Extract the (x, y) coordinate from the center of the cell holding the provided text.  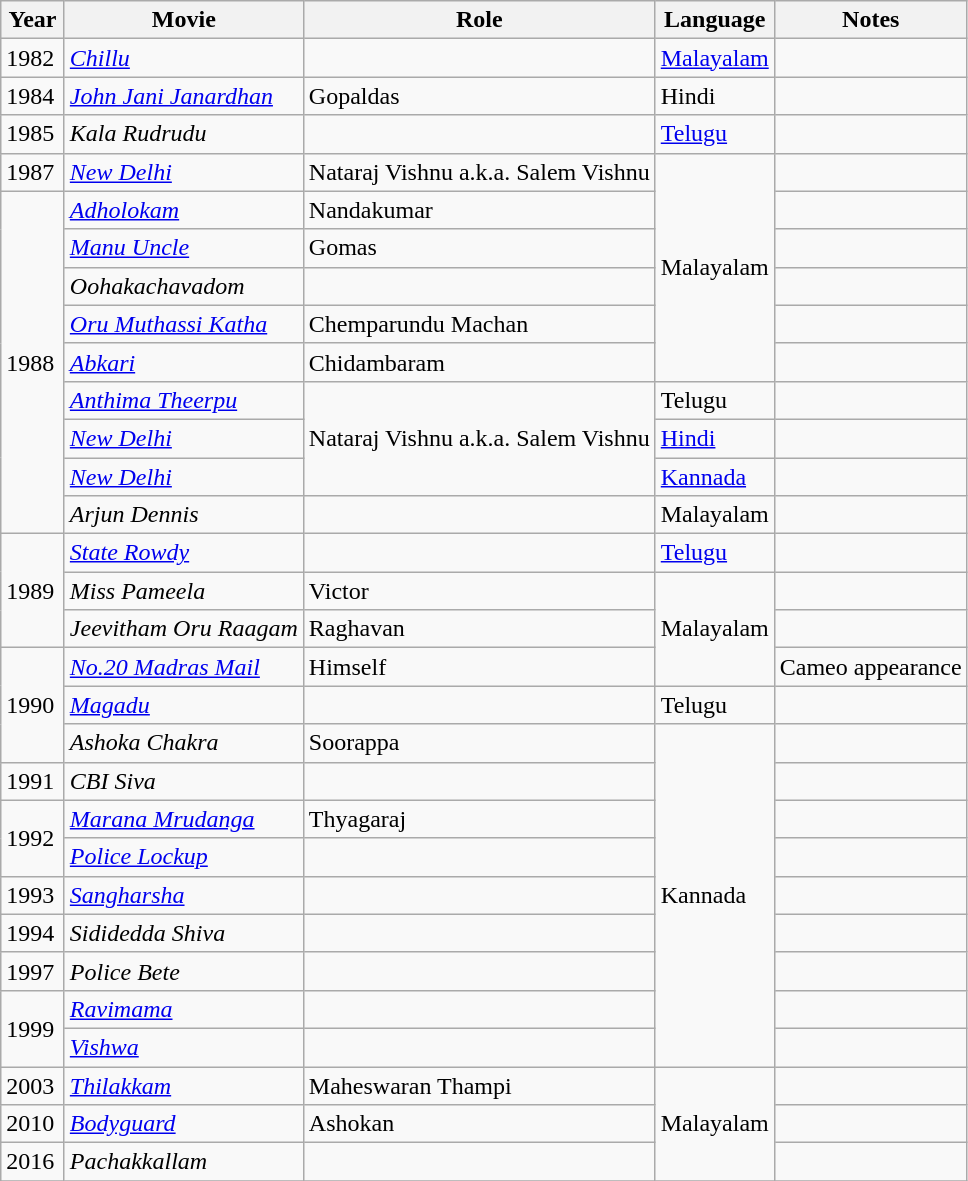
1989 (33, 591)
Language (714, 20)
Notes (870, 20)
1992 (33, 838)
Bodyguard (184, 1124)
1988 (33, 362)
Chillu (184, 58)
Pachakkallam (184, 1162)
Oohakachavadom (184, 286)
1985 (33, 134)
Role (479, 20)
Sangharsha (184, 895)
Oru Muthassi Katha (184, 324)
Police Lockup (184, 857)
Arjun Dennis (184, 515)
1982 (33, 58)
Cameo appearance (870, 667)
Adholokam (184, 210)
Anthima Theerpu (184, 400)
Thilakkam (184, 1085)
1999 (33, 1028)
Abkari (184, 362)
Soorappa (479, 743)
Ashoka Chakra (184, 743)
1984 (33, 96)
Movie (184, 20)
Manu Uncle (184, 248)
Raghavan (479, 629)
Year (33, 20)
Magadu (184, 705)
1987 (33, 172)
Chidambaram (479, 362)
Marana Mrudanga (184, 819)
Victor (479, 591)
Miss Pameela (184, 591)
1990 (33, 705)
Police Bete (184, 971)
Ravimama (184, 1009)
Chemparundu Machan (479, 324)
Nandakumar (479, 210)
Thyagaraj (479, 819)
CBI Siva (184, 781)
Gopaldas (479, 96)
Kala Rudrudu (184, 134)
No.20 Madras Mail (184, 667)
Maheswaran Thampi (479, 1085)
2010 (33, 1124)
Gomas (479, 248)
1993 (33, 895)
1994 (33, 933)
Ashokan (479, 1124)
State Rowdy (184, 553)
Vishwa (184, 1047)
John Jani Janardhan (184, 96)
2003 (33, 1085)
Sididedda Shiva (184, 933)
1991 (33, 781)
Jeevitham Oru Raagam (184, 629)
Himself (479, 667)
1997 (33, 971)
2016 (33, 1162)
